Determine the (x, y) coordinate at the center of the cell enclosing the given text.  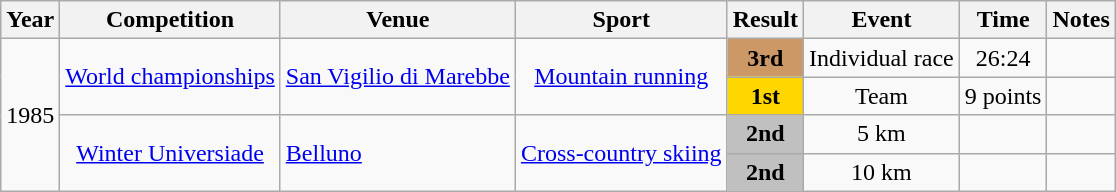
Winter Universiade (170, 153)
Mountain running (621, 77)
Year (30, 20)
3rd (765, 58)
Team (882, 96)
San Vigilio di Marebbe (398, 77)
World championships (170, 77)
Time (1003, 20)
Notes (1081, 20)
Venue (398, 20)
5 km (882, 134)
Cross-country skiing (621, 153)
Belluno (398, 153)
Individual race (882, 58)
1985 (30, 115)
Sport (621, 20)
Event (882, 20)
10 km (882, 172)
1st (765, 96)
Competition (170, 20)
9 points (1003, 96)
26:24 (1003, 58)
Result (765, 20)
